Return [x, y] of the center of cell containing provided text 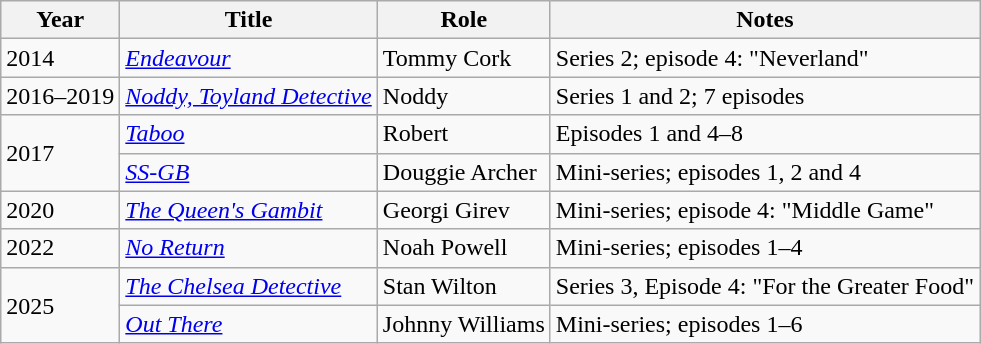
Role [464, 20]
The Chelsea Detective [248, 286]
No Return [248, 248]
Johnny Williams [464, 324]
The Queen's Gambit [248, 210]
Notes [764, 20]
Tommy Cork [464, 58]
Stan Wilton [464, 286]
Mini-series; episodes 1, 2 and 4 [764, 172]
2016–2019 [60, 96]
Series 1 and 2; 7 episodes [764, 96]
2017 [60, 153]
Series 3, Episode 4: "For the Greater Food" [764, 286]
Mini-series; episodes 1–4 [764, 248]
Noah Powell [464, 248]
Mini-series; episode 4: "Middle Game" [764, 210]
Georgi Girev [464, 210]
Title [248, 20]
Mini-series; episodes 1–6 [764, 324]
Robert [464, 134]
SS-GB [248, 172]
2025 [60, 305]
Out There [248, 324]
2020 [60, 210]
2014 [60, 58]
Douggie Archer [464, 172]
Episodes 1 and 4–8 [764, 134]
2022 [60, 248]
Year [60, 20]
Taboo [248, 134]
Series 2; episode 4: "Neverland" [764, 58]
Noddy, Toyland Detective [248, 96]
Endeavour [248, 58]
Noddy [464, 96]
